Search for the cell housing the specified text and yield its (x, y) center coordinate. 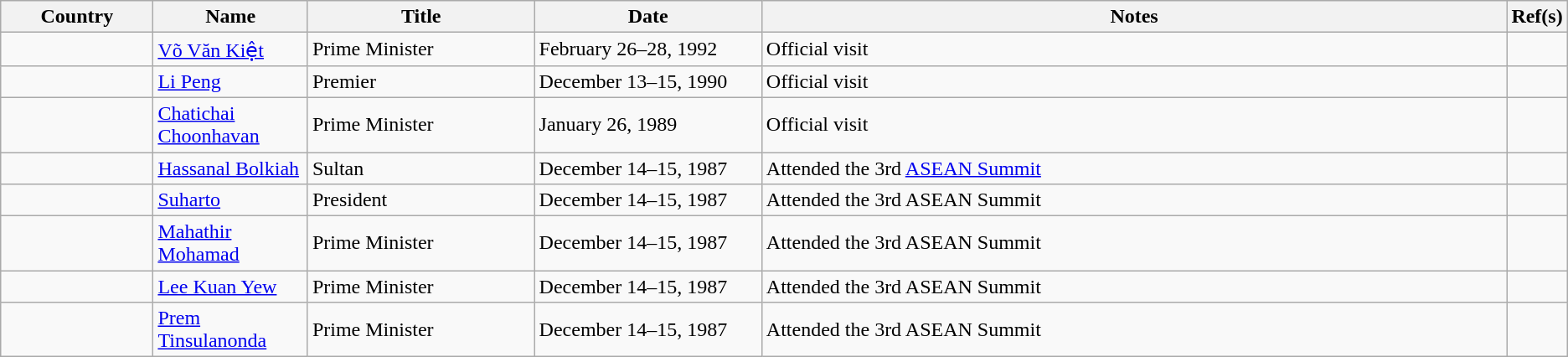
Prem Tinsulanonda (230, 330)
Title (420, 17)
Sultan (420, 168)
Notes (1134, 17)
February 26–28, 1992 (648, 49)
Li Peng (230, 81)
Name (230, 17)
Chatichai Choonhavan (230, 124)
December 13–15, 1990 (648, 81)
Võ Văn Kiệt (230, 49)
Mahathir Mohamad (230, 243)
Premier (420, 81)
President (420, 200)
Lee Kuan Yew (230, 287)
Date (648, 17)
Suharto (230, 200)
January 26, 1989 (648, 124)
Ref(s) (1537, 17)
Hassanal Bolkiah (230, 168)
Country (77, 17)
